Locate the cell with the specified text and output its (x, y) center coordinate. 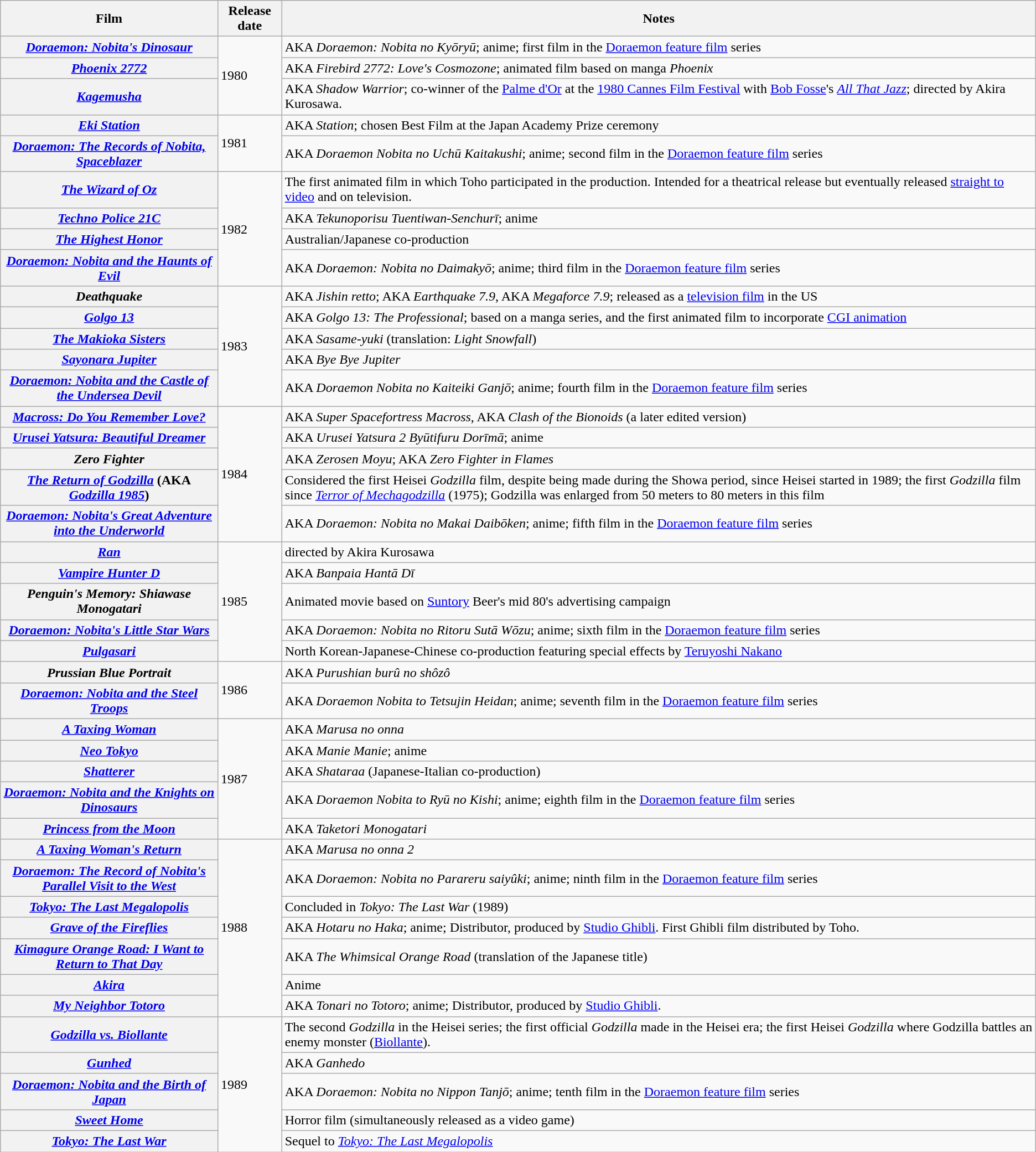
1982 (250, 229)
AKA Tekunoporisu Tuentiwan-Senchurī; anime (659, 218)
AKA Zerosen Moyu; AKA Zero Fighter in Flames (659, 459)
Doraemon: Nobita and the Steel Troops (110, 701)
Phoenix 2772 (110, 68)
AKA Doraemon Nobita no Uchū Kaitakushi; anime; second film in the Doraemon feature film series (659, 154)
Anime (659, 985)
1987 (250, 778)
Animated movie based on Suntory Beer's mid 80's advertising campaign (659, 601)
AKA Marusa no onna (659, 729)
AKA The Whimsical Orange Road (translation of the Japanese title) (659, 957)
The Makioka Sisters (110, 338)
AKA Doraemon: Nobita no Kyōryū; anime; first film in the Doraemon feature film series (659, 47)
Shatterer (110, 772)
AKA Doraemon: Nobita no Makai Daibōken; anime; fifth film in the Doraemon feature film series (659, 524)
Vampire Hunter D (110, 573)
AKA Bye Bye Jupiter (659, 360)
Australian/Japanese co-production (659, 239)
AKA Doraemon Nobita to Tetsujin Heidan; anime; seventh film in the Doraemon feature film series (659, 701)
Macross: Do You Remember Love? (110, 417)
AKA Manie Manie; anime (659, 750)
Prussian Blue Portrait (110, 672)
AKA Doraemon Nobita to Ryū no Kishi; anime; eighth film in the Doraemon feature film series (659, 800)
AKA Taketori Monogatari (659, 829)
1985 (250, 601)
Grave of the Fireflies (110, 928)
A Taxing Woman (110, 729)
Techno Police 21C (110, 218)
North Korean-Japanese-Chinese co-production featuring special effects by Teruyoshi Nakano (659, 651)
Eki Station (110, 125)
Kagemusha (110, 96)
Doraemon: Nobita and the Castle of the Undersea Devil (110, 389)
Ran (110, 552)
AKA Marusa no onna 2 (659, 850)
Sequel to Tokyo: The Last Megalopolis (659, 1141)
AKA Sasame-yuki (translation: Light Snowfall) (659, 338)
AKA Urusei Yatsura 2 Byūtifuru Dorīmā; anime (659, 438)
AKA Jishin retto; AKA Earthquake 7.9, AKA Megaforce 7.9; released as a television film in the US (659, 296)
The Return of Godzilla (AKA Godzilla 1985) (110, 487)
Horror film (simultaneously released as a video game) (659, 1120)
Tokyo: The Last War (110, 1141)
AKA Tonari no Totoro; anime; Distributor, produced by Studio Ghibli. (659, 1006)
Deathquake (110, 296)
1981 (250, 143)
Neo Tokyo (110, 750)
Doraemon: Nobita and the Haunts of Evil (110, 268)
Kimagure Orange Road: I Want to Return to That Day (110, 957)
Release date (250, 19)
AKA Banpaia Hantā Dī (659, 573)
Doraemon: Nobita's Little Star Wars (110, 630)
AKA Super Spacefortress Macross, AKA Clash of the Bionoids (a later edited version) (659, 417)
Doraemon: The Record of Nobita's Parallel Visit to the West (110, 878)
Sweet Home (110, 1120)
AKA Station; chosen Best Film at the Japan Academy Prize ceremony (659, 125)
The Highest Honor (110, 239)
My Neighbor Totoro (110, 1006)
Gunhed (110, 1063)
AKA Shadow Warrior; co-winner of the Palme d'Or at the 1980 Cannes Film Festival with Bob Fosse's All That Jazz; directed by Akira Kurosawa. (659, 96)
Golgo 13 (110, 317)
Princess from the Moon (110, 829)
Doraemon: The Records of Nobita, Spaceblazer (110, 154)
AKA Doraemon Nobita no Kaiteiki Ganjō; anime; fourth film in the Doraemon feature film series (659, 389)
AKA Purushian burû no shôzô (659, 672)
Film (110, 19)
1988 (250, 928)
Doraemon: Nobita's Dinosaur (110, 47)
Tokyo: The Last Megalopolis (110, 907)
1980 (250, 75)
1989 (250, 1084)
Concluded in Tokyo: The Last War (1989) (659, 907)
AKA Doraemon: Nobita no Nippon Tanjō; anime; tenth film in the Doraemon feature film series (659, 1092)
1984 (250, 474)
AKA Shataraa (Japanese-Italian co-production) (659, 772)
AKA Doraemon: Nobita no Parareru saiyûki; anime; ninth film in the Doraemon feature film series (659, 878)
directed by Akira Kurosawa (659, 552)
Doraemon: Nobita and the Birth of Japan (110, 1092)
A Taxing Woman's Return (110, 850)
1986 (250, 690)
Godzilla vs. Biollante (110, 1034)
Doraemon: Nobita's Great Adventure into the Underworld (110, 524)
AKA Hotaru no Haka; anime; Distributor, produced by Studio Ghibli. First Ghibli film distributed by Toho. (659, 928)
Zero Fighter (110, 459)
AKA Firebird 2772: Love's Cosmozone; animated film based on manga Phoenix (659, 68)
The Wizard of Oz (110, 189)
Urusei Yatsura: Beautiful Dreamer (110, 438)
Doraemon: Nobita and the Knights on Dinosaurs (110, 800)
Notes (659, 19)
AKA Golgo 13: The Professional; based on a manga series, and the first animated film to incorporate CGI animation (659, 317)
1983 (250, 345)
AKA Doraemon: Nobita no Ritoru Sutā Wōzu; anime; sixth film in the Doraemon feature film series (659, 630)
Akira (110, 985)
Penguin's Memory: Shiawase Monogatari (110, 601)
AKA Ganhedo (659, 1063)
Sayonara Jupiter (110, 360)
Pulgasari (110, 651)
AKA Doraemon: Nobita no Daimakyō; anime; third film in the Doraemon feature film series (659, 268)
